Return the [x, y] coordinate for the center point of the cell that contains the specified text.  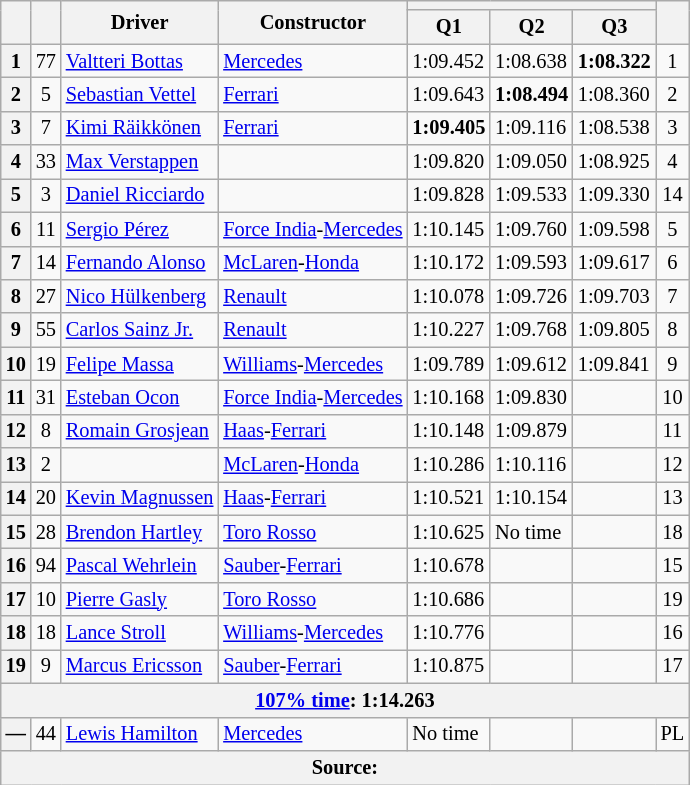
1:10.521 [448, 498]
Kimi Räikkönen [140, 128]
1:09.789 [448, 364]
1:09.805 [614, 330]
1:10.776 [448, 633]
1:10.286 [448, 465]
Driver [140, 22]
27 [46, 296]
1:09.703 [614, 296]
94 [46, 565]
31 [46, 397]
1:10.078 [448, 296]
1:10.172 [448, 263]
— [16, 734]
Brendon Hartley [140, 532]
77 [46, 61]
1:09.830 [532, 397]
Felipe Massa [140, 364]
Source: [345, 767]
1:09.820 [448, 162]
1:08.360 [614, 94]
Carlos Sainz Jr. [140, 330]
Kevin Magnussen [140, 498]
Constructor [312, 22]
1:10.168 [448, 397]
1:09.116 [532, 128]
Pascal Wehrlein [140, 565]
1:09.879 [532, 431]
1:09.760 [532, 229]
1:08.322 [614, 61]
1:09.612 [532, 364]
44 [46, 734]
1:09.330 [614, 195]
Sergio Pérez [140, 229]
1:09.828 [448, 195]
1:09.593 [532, 263]
1:09.533 [532, 195]
Q1 [448, 27]
1:08.494 [532, 94]
20 [46, 498]
1:10.227 [448, 330]
Pierre Gasly [140, 599]
1:09.050 [532, 162]
28 [46, 532]
1:09.598 [614, 229]
55 [46, 330]
1:08.638 [532, 61]
Fernando Alonso [140, 263]
1:09.841 [614, 364]
PL [672, 734]
Romain Grosjean [140, 431]
1:10.116 [532, 465]
1:08.538 [614, 128]
1:10.154 [532, 498]
Max Verstappen [140, 162]
Lance Stroll [140, 633]
Marcus Ericsson [140, 666]
1:10.686 [448, 599]
Daniel Ricciardo [140, 195]
1:09.768 [532, 330]
1:10.678 [448, 565]
1:09.452 [448, 61]
1:09.726 [532, 296]
1:10.145 [448, 229]
Esteban Ocon [140, 397]
Valtteri Bottas [140, 61]
1:09.617 [614, 263]
Q3 [614, 27]
1:09.405 [448, 128]
Q2 [532, 27]
1:10.148 [448, 431]
Sebastian Vettel [140, 94]
33 [46, 162]
1:09.643 [448, 94]
Nico Hülkenberg [140, 296]
1:10.625 [448, 532]
Lewis Hamilton [140, 734]
107% time: 1:14.263 [345, 700]
1:10.875 [448, 666]
1:08.925 [614, 162]
